Locate the cell with the specified text and output its (x, y) center coordinate. 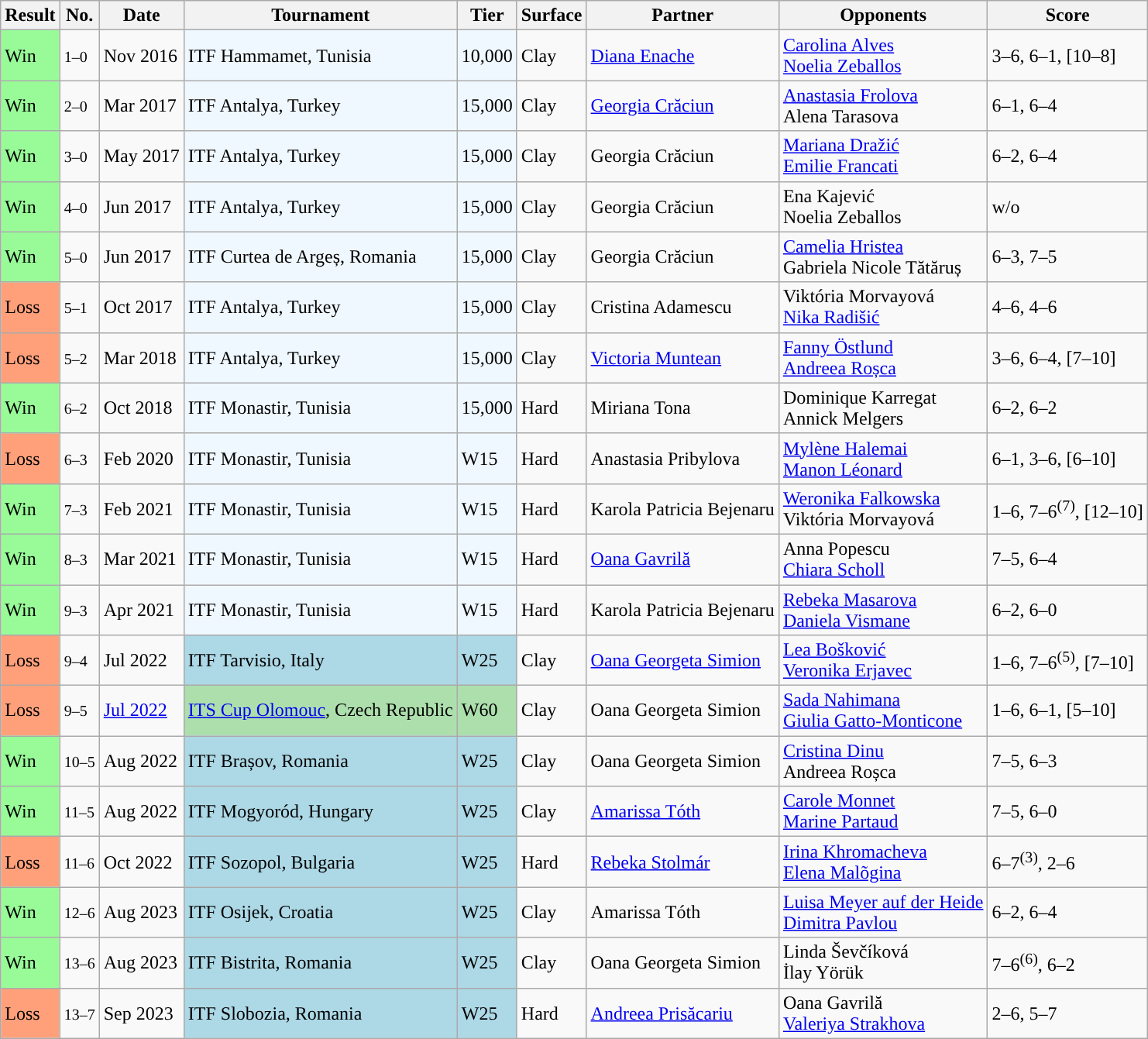
Oct 2018 (141, 408)
6–3 (79, 459)
Opponents (883, 15)
Mylène Halemai Manon Léonard (883, 459)
Anna Popescu Chiara Scholl (883, 559)
No. (79, 15)
9–5 (79, 711)
Sada Nahimana Giulia Gatto-Monticone (883, 711)
May 2017 (141, 157)
Diana Enache (682, 56)
6–2, 6–2 (1067, 408)
ITF Brașov, Romania (321, 761)
5–0 (79, 257)
5–2 (79, 358)
Ena Kajević Noelia Zeballos (883, 206)
Carole Monnet Marine Partaud (883, 812)
Oct 2017 (141, 307)
10–5 (79, 761)
Nov 2016 (141, 56)
Anastasia Pribylova (682, 459)
Feb 2021 (141, 508)
Viktória Morvayová Nika Radišić (883, 307)
7–5, 6–0 (1067, 812)
8–3 (79, 559)
Carolina Alves Noelia Zeballos (883, 56)
11–5 (79, 812)
Mar 2018 (141, 358)
Weronika Falkowska Viktória Morvayová (883, 508)
Oct 2022 (141, 862)
W60 (486, 711)
2–0 (79, 105)
Partner (682, 15)
Tier (486, 15)
5–1 (79, 307)
7–6(6), 6–2 (1067, 962)
Score (1067, 15)
9–3 (79, 609)
Result (30, 15)
4–6, 4–6 (1067, 307)
Camelia Hristea Gabriela Nicole Tătăruș (883, 257)
3–6, 6–1, [10–8] (1067, 56)
Andreea Prisăcariu (682, 1013)
9–4 (79, 660)
w/o (1067, 206)
1–0 (79, 56)
Rebeka Masarova Daniela Vismane (883, 609)
Luisa Meyer auf der Heide Dimitra Pavlou (883, 913)
ITF Tarvisio, Italy (321, 660)
6–3, 7–5 (1067, 257)
6–2 (79, 408)
4–0 (79, 206)
Linda Ševčíková İlay Yörük (883, 962)
7–5, 6–4 (1067, 559)
2–6, 5–7 (1067, 1013)
ITF Hammamet, Tunisia (321, 56)
ITF Slobozia, Romania (321, 1013)
Feb 2020 (141, 459)
7–3 (79, 508)
Anastasia Frolova Alena Tarasova (883, 105)
ITF Sozopol, Bulgaria (321, 862)
3–0 (79, 157)
ITF Curtea de Argeș, Romania (321, 257)
12–6 (79, 913)
Rebeka Stolmár (682, 862)
Dominique Karregat Annick Melgers (883, 408)
Mar 2017 (141, 105)
6–1, 3–6, [6–10] (1067, 459)
1–6, 6–1, [5–10] (1067, 711)
Date (141, 15)
Mar 2021 (141, 559)
Miriana Tona (682, 408)
ITS Cup Olomouc, Czech Republic (321, 711)
1–6, 7–6(5), [7–10] (1067, 660)
Oana Gavrilă Valeriya Strakhova (883, 1013)
10,000 (486, 56)
Fanny Östlund Andreea Roșca (883, 358)
Irina Khromacheva Elena Malõgina (883, 862)
6–2, 6–0 (1067, 609)
6–7(3), 2–6 (1067, 862)
Cristina Dinu Andreea Roșca (883, 761)
7–5, 6–3 (1067, 761)
Surface (552, 15)
1–6, 7–6(7), [12–10] (1067, 508)
ITF Mogyoród, Hungary (321, 812)
Mariana Dražić Emilie Francati (883, 157)
3–6, 6–4, [7–10] (1067, 358)
Oana Gavrilă (682, 559)
Tournament (321, 15)
13–6 (79, 962)
Sep 2023 (141, 1013)
ITF Osijek, Croatia (321, 913)
6–1, 6–4 (1067, 105)
Apr 2021 (141, 609)
Lea Bošković Veronika Erjavec (883, 660)
Victoria Muntean (682, 358)
ITF Bistrita, Romania (321, 962)
Cristina Adamescu (682, 307)
13–7 (79, 1013)
11–6 (79, 862)
